Locate the cell with the specified text and output its [X, Y] center coordinate. 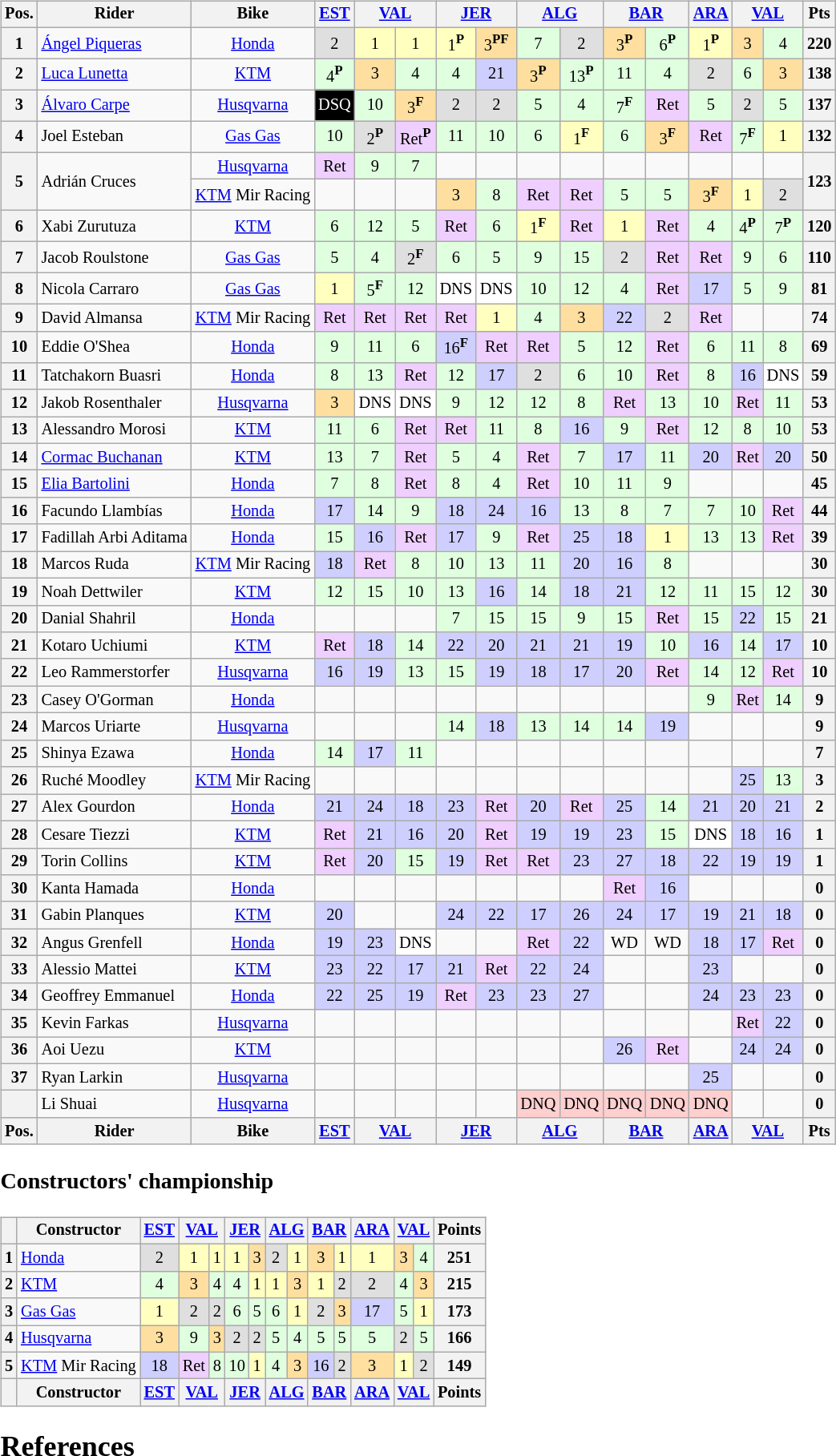
173 [459, 1312]
Noah Dettwiler [115, 591]
110 [819, 258]
7P [783, 226]
Alessio Mattei [115, 970]
5F [375, 288]
Álvaro Carpe [115, 106]
74 [819, 318]
Angus Grenfell [115, 942]
34 [19, 996]
Cormac Buchanan [115, 457]
13P [581, 74]
31 [19, 915]
137 [819, 106]
Casey O'Gorman [115, 700]
44 [819, 510]
Kanta Hamada [115, 889]
Tatchakorn Buasri [115, 376]
28 [19, 834]
138 [819, 74]
Aoi Uezu [115, 1051]
Marcos Ruda [115, 565]
215 [459, 1285]
33 [19, 970]
Danial Shahril [115, 619]
Ángel Piqueras [115, 43]
Marcos Uriarte [115, 727]
Gabin Planques [115, 915]
Torin Collins [115, 861]
81 [819, 288]
45 [819, 484]
69 [819, 346]
Fadillah Arbi Aditama [115, 538]
251 [459, 1258]
RetP [415, 136]
Kotaro Uchiumi [115, 646]
Eddie O'Shea [115, 346]
2P [375, 136]
Ruché Moodley [115, 780]
220 [819, 43]
3PF [496, 43]
6P [668, 43]
Adrián Cruces [115, 181]
Cesare Tiezzi [115, 834]
Jacob Roulstone [115, 258]
Li Shuai [115, 1104]
166 [459, 1339]
Facundo Llambías [115, 510]
Kevin Farkas [115, 1023]
37 [19, 1077]
Jakob Rosenthaler [115, 403]
123 [819, 181]
35 [19, 1023]
Geoffrey Emmanuel [115, 996]
Leo Rammerstorfer [115, 672]
39 [819, 538]
32 [19, 942]
2F [415, 258]
50 [819, 457]
149 [459, 1365]
Luca Lunetta [115, 74]
36 [19, 1051]
Xabi Zurutuza [115, 226]
Joel Esteban [115, 136]
Alex Gourdon [115, 808]
David Almansa [115, 318]
120 [819, 226]
Ryan Larkin [115, 1077]
59 [819, 376]
16F [456, 346]
Elia Bartolini [115, 484]
Shinya Ezawa [115, 753]
Nicola Carraro [115, 288]
Alessandro Morosi [115, 430]
29 [19, 861]
DSQ [334, 106]
132 [819, 136]
